Identify which cell holds the provided text, then report its [X, Y] central coordinate. 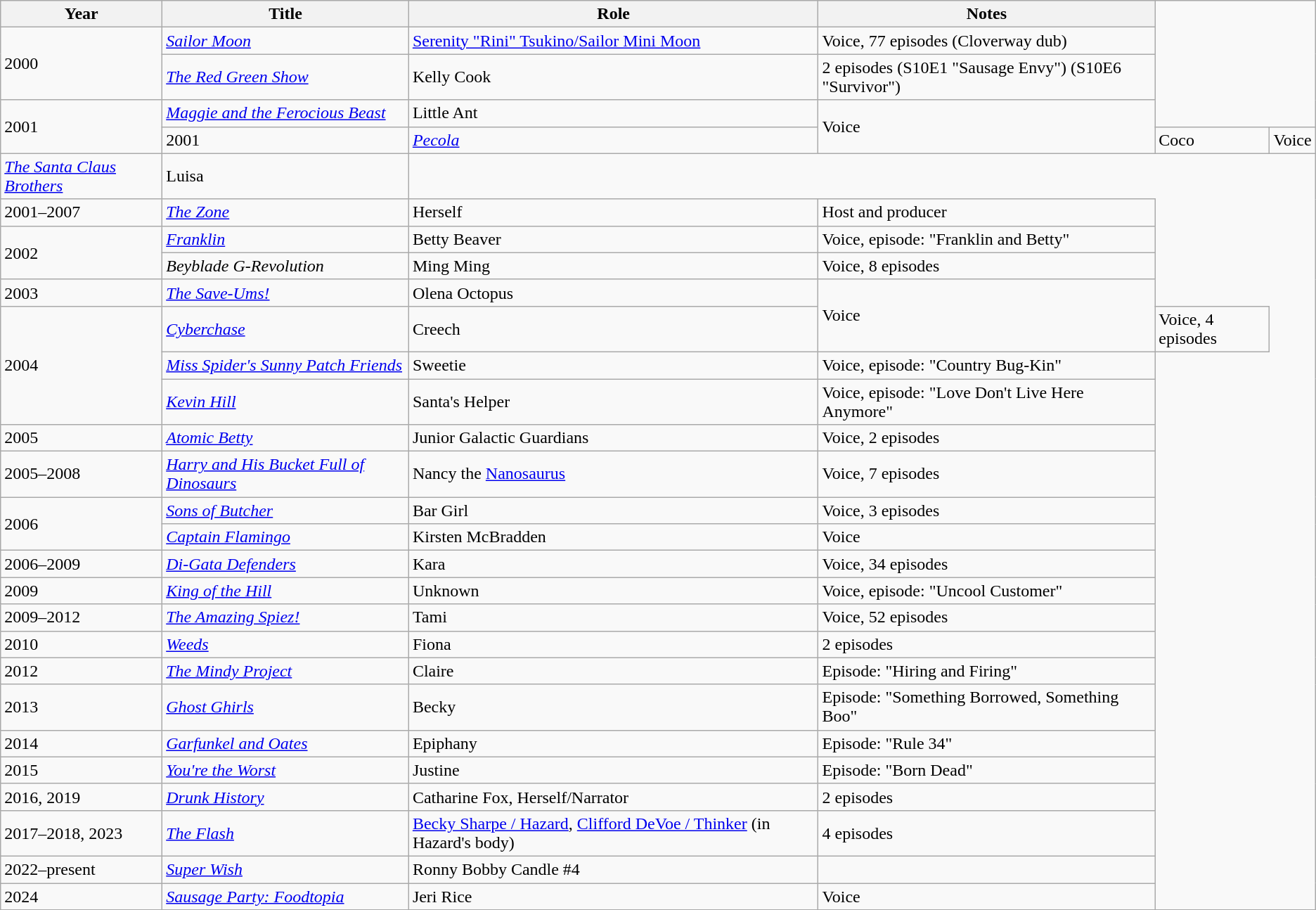
2010 [82, 644]
Voice, 52 episodes [987, 617]
Maggie and the Ferocious Beast [285, 113]
Betty Beaver [613, 239]
Epiphany [613, 743]
Title [285, 14]
Justine [613, 770]
The Flash [285, 833]
2009–2012 [82, 617]
Voice, 4 episodes [1212, 329]
Episode: "Hiring and Firing" [987, 671]
2000 [82, 63]
2013 [82, 707]
Ghost Ghirls [285, 707]
Coco [1212, 140]
Ming Ming [613, 266]
Episode: "Something Borrowed, Something Boo" [987, 707]
2016, 2019 [82, 797]
2001–2007 [82, 212]
Host and producer [987, 212]
2005 [82, 438]
2014 [82, 743]
2005–2008 [82, 474]
2 episodes (S10E1 "Sausage Envy") (S10E6 "Survivor") [987, 77]
Herself [613, 212]
2004 [82, 365]
Junior Galactic Guardians [613, 438]
Atomic Betty [285, 438]
Becky Sharpe / Hazard, Clifford DeVoe / Thinker (in Hazard's body) [613, 833]
2009 [82, 591]
The Red Green Show [285, 77]
Voice, episode: "Love Don't Live Here Anymore" [987, 401]
Kelly Cook [613, 77]
You're the Worst [285, 770]
Serenity "Rini" Tsukino/Sailor Mini Moon [613, 41]
Weeds [285, 644]
Voice, 7 episodes [987, 474]
The Zone [285, 212]
2012 [82, 671]
Creech [613, 329]
Sweetie [613, 365]
Voice, 3 episodes [987, 511]
The Santa Claus Brothers [82, 176]
Nancy the Nanosaurus [613, 474]
Unknown [613, 591]
Voice, 8 episodes [987, 266]
The Save-Ums! [285, 293]
Episode: "Born Dead" [987, 770]
2006 [82, 524]
Super Wish [285, 869]
2022–present [82, 869]
2017–2018, 2023 [82, 833]
Notes [987, 14]
Becky [613, 707]
2006–2009 [82, 564]
Beyblade G-Revolution [285, 266]
Episode: "Rule 34" [987, 743]
Role [613, 14]
Jeri Rice [613, 897]
Luisa [285, 176]
Ronny Bobby Candle #4 [613, 869]
Little Ant [613, 113]
Pecola [613, 140]
Harry and His Bucket Full of Dinosaurs [285, 474]
Voice, episode: "Uncool Customer" [987, 591]
Voice, 34 episodes [987, 564]
2024 [82, 897]
Cyberchase [285, 329]
Olena Octopus [613, 293]
Kirsten McBradden [613, 537]
Sailor Moon [285, 41]
Garfunkel and Oates [285, 743]
Sons of Butcher [285, 511]
Drunk History [285, 797]
2015 [82, 770]
Di-Gata Defenders [285, 564]
Year [82, 14]
Kara [613, 564]
Voice, 77 episodes (Cloverway dub) [987, 41]
Voice, 2 episodes [987, 438]
King of the Hill [285, 591]
4 episodes [987, 833]
Captain Flamingo [285, 537]
Claire [613, 671]
Kevin Hill [285, 401]
Voice, episode: "Country Bug-Kin" [987, 365]
Catharine Fox, Herself/Narrator [613, 797]
The Amazing Spiez! [285, 617]
The Mindy Project [285, 671]
Sausage Party: Foodtopia [285, 897]
Miss Spider's Sunny Patch Friends [285, 365]
Franklin [285, 239]
Santa's Helper [613, 401]
Voice, episode: "Franklin and Betty" [987, 239]
Bar Girl [613, 511]
2002 [82, 252]
2003 [82, 293]
Tami [613, 617]
Fiona [613, 644]
